Return (X, Y) of the center of cell containing provided text 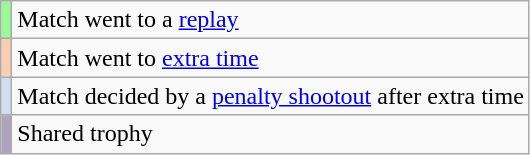
Match went to a replay (271, 20)
Shared trophy (271, 134)
Match decided by a penalty shootout after extra time (271, 96)
Match went to extra time (271, 58)
